Capture the cell that displays the provided text and extract its (X, Y) central coordinate. 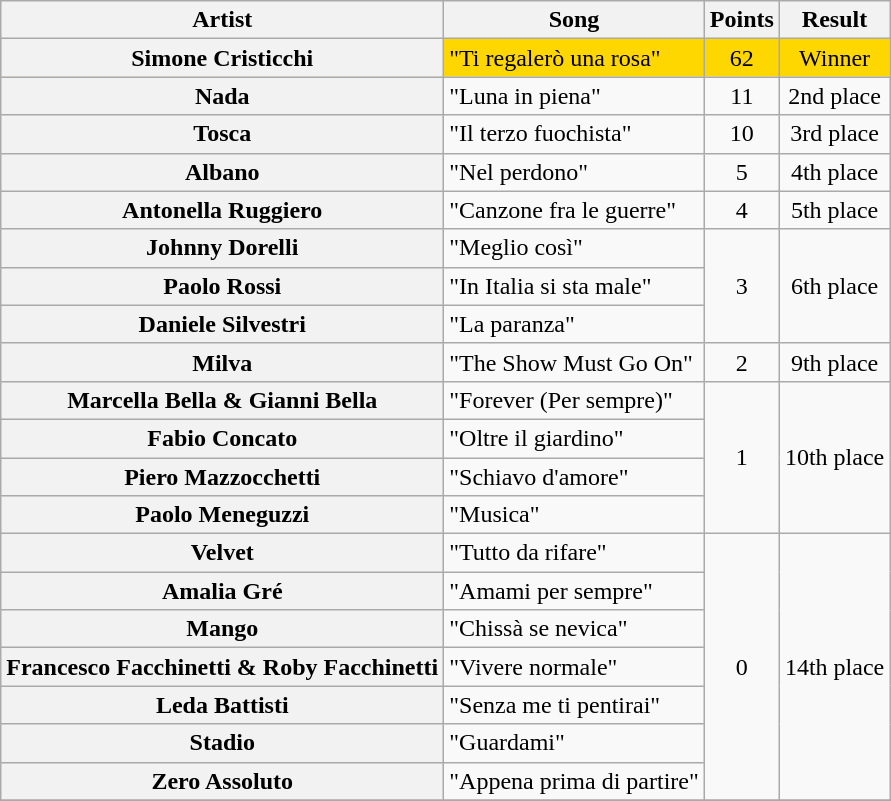
2 (742, 362)
"The Show Must Go On" (574, 362)
Paolo Rossi (222, 286)
"Chissà se nevica" (574, 629)
Tosca (222, 134)
2nd place (834, 96)
"Luna in piena" (574, 96)
0 (742, 667)
"Ti regalerò una rosa" (574, 58)
10 (742, 134)
Johnny Dorelli (222, 248)
Zero Assoluto (222, 781)
"Musica" (574, 515)
Stadio (222, 743)
"Schiavo d'amore" (574, 477)
"Appena prima di partire" (574, 781)
Paolo Meneguzzi (222, 515)
"Senza me ti pentirai" (574, 705)
Antonella Ruggiero (222, 210)
Fabio Concato (222, 438)
11 (742, 96)
"Meglio così" (574, 248)
Francesco Facchinetti & Roby Facchinetti (222, 667)
5th place (834, 210)
Albano (222, 172)
"Canzone fra le guerre" (574, 210)
1 (742, 457)
10th place (834, 457)
14th place (834, 667)
6th place (834, 286)
"La paranza" (574, 324)
Points (742, 20)
Leda Battisti (222, 705)
Song (574, 20)
"Vivere normale" (574, 667)
3 (742, 286)
"Oltre il giardino" (574, 438)
Daniele Silvestri (222, 324)
Piero Mazzocchetti (222, 477)
Amalia Gré (222, 591)
"Tutto da rifare" (574, 553)
Mango (222, 629)
"Amami per sempre" (574, 591)
Velvet (222, 553)
Winner (834, 58)
Marcella Bella & Gianni Bella (222, 400)
3rd place (834, 134)
"Forever (Per sempre)" (574, 400)
4 (742, 210)
"Nel perdono" (574, 172)
Simone Cristicchi (222, 58)
"In Italia si sta male" (574, 286)
9th place (834, 362)
4th place (834, 172)
62 (742, 58)
Artist (222, 20)
"Guardami" (574, 743)
Result (834, 20)
Nada (222, 96)
Milva (222, 362)
"Il terzo fuochista" (574, 134)
5 (742, 172)
